Search for the cell housing the specified text and yield its [X, Y] center coordinate. 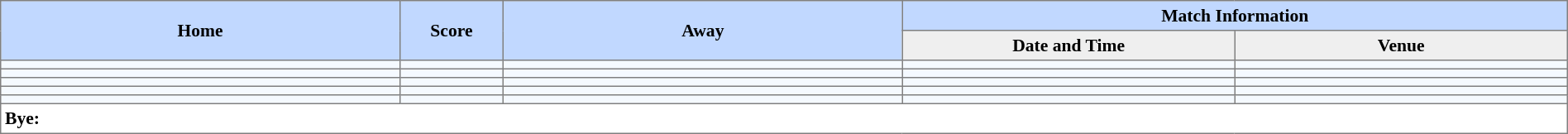
Score [452, 31]
Date and Time [1068, 45]
Match Information [1235, 16]
Bye: [784, 118]
Away [703, 31]
Venue [1401, 45]
Home [200, 31]
